Determine the (x, y) coordinate at the center of the cell enclosing the given text.  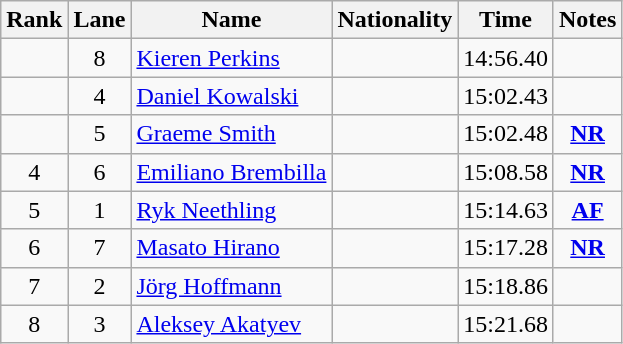
Ryk Neethling (232, 210)
15:21.68 (506, 324)
Nationality (395, 20)
Jörg Hoffmann (232, 286)
15:02.48 (506, 134)
15:02.43 (506, 96)
Name (232, 20)
AF (587, 210)
Emiliano Brembilla (232, 172)
Rank (34, 20)
15:18.86 (506, 286)
14:56.40 (506, 58)
Graeme Smith (232, 134)
2 (100, 286)
15:17.28 (506, 248)
1 (100, 210)
Masato Hirano (232, 248)
15:08.58 (506, 172)
15:14.63 (506, 210)
Time (506, 20)
Daniel Kowalski (232, 96)
Lane (100, 20)
Aleksey Akatyev (232, 324)
3 (100, 324)
Notes (587, 20)
Kieren Perkins (232, 58)
